Detect which cell encompasses the target text, then output its (X, Y) center coordinate. 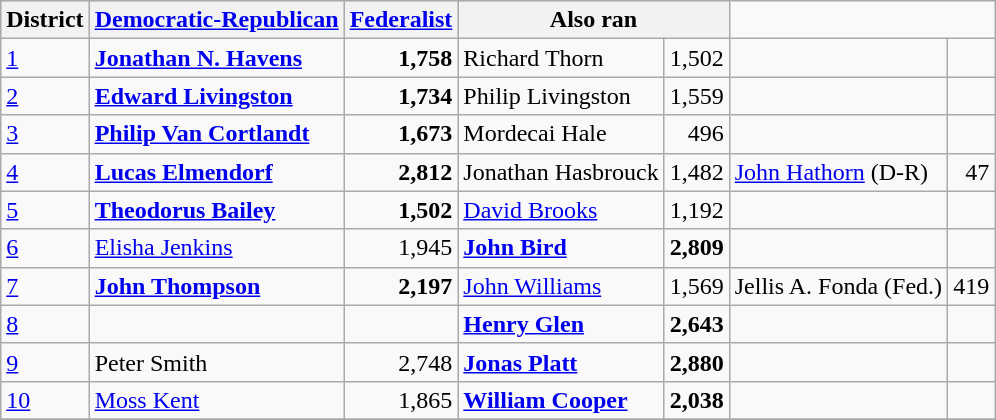
2,880 (696, 362)
2,038 (696, 400)
1,569 (696, 286)
419 (972, 286)
1,734 (401, 96)
John Williams (561, 286)
2 (45, 96)
Theodorus Bailey (216, 210)
William Cooper (561, 400)
1,559 (696, 96)
2,643 (696, 324)
John Bird (561, 248)
Also ran (594, 20)
John Hathorn (D-R) (838, 172)
Philip Van Cortlandt (216, 134)
1,192 (696, 210)
7 (45, 286)
496 (696, 134)
2,197 (401, 286)
47 (972, 172)
Jonathan N. Havens (216, 58)
6 (45, 248)
Henry Glen (561, 324)
Jonathan Hasbrouck (561, 172)
1,758 (401, 58)
1 (45, 58)
4 (45, 172)
Moss Kent (216, 400)
District (45, 20)
2,748 (401, 362)
Jellis A. Fonda (Fed.) (838, 286)
Federalist (401, 20)
2,809 (696, 248)
1,865 (401, 400)
Richard Thorn (561, 58)
10 (45, 400)
David Brooks (561, 210)
Elisha Jenkins (216, 248)
Mordecai Hale (561, 134)
3 (45, 134)
Edward Livingston (216, 96)
9 (45, 362)
Philip Livingston (561, 96)
Lucas Elmendorf (216, 172)
8 (45, 324)
John Thompson (216, 286)
Democratic-Republican (216, 20)
1,673 (401, 134)
1,482 (696, 172)
Peter Smith (216, 362)
2,812 (401, 172)
1,945 (401, 248)
5 (45, 210)
Jonas Platt (561, 362)
